Detect which cell encompasses the target text, then output its [X, Y] center coordinate. 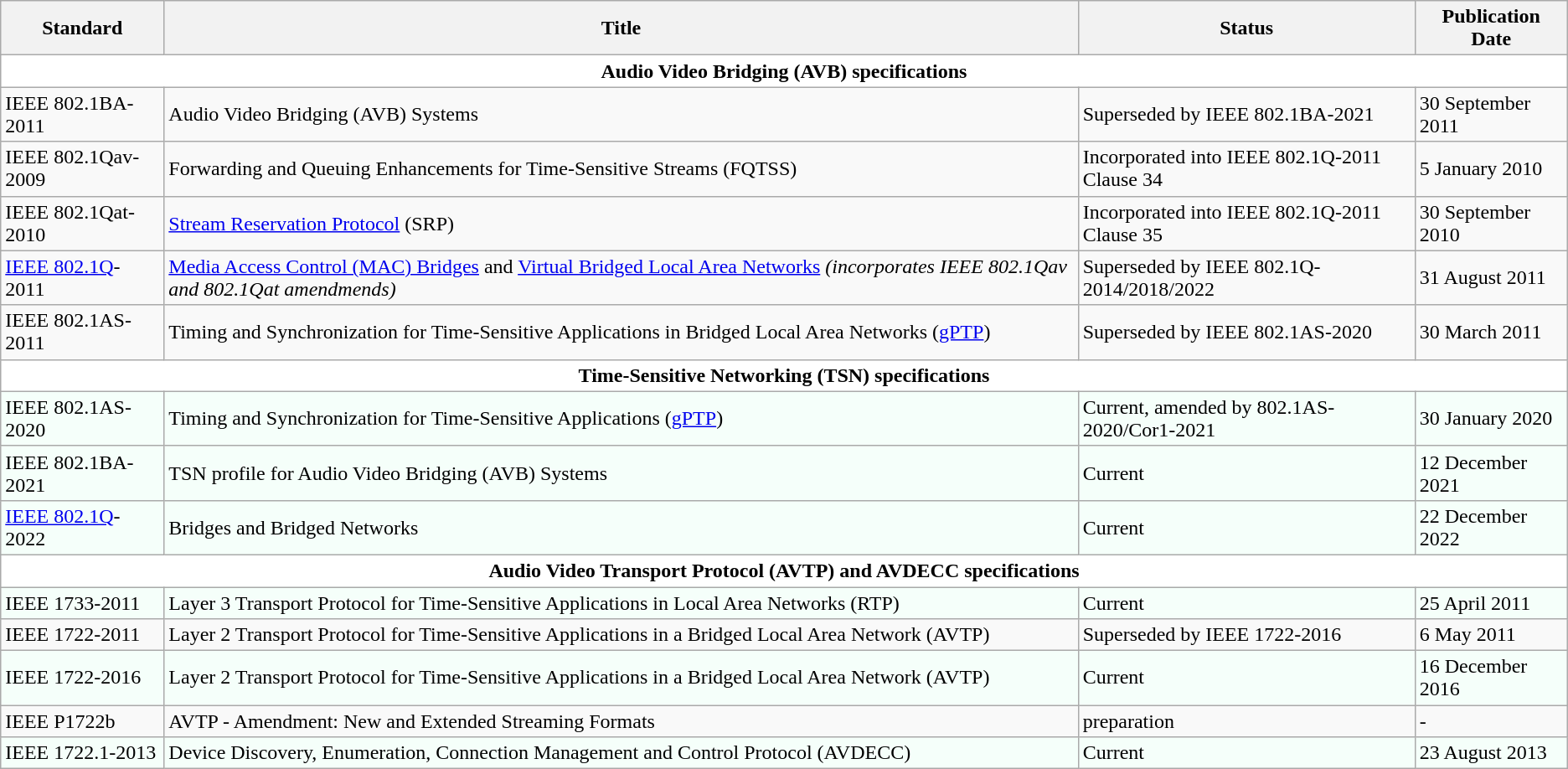
30 January 2020 [1491, 419]
6 May 2011 [1491, 635]
Audio Video Bridging (AVB) Systems [622, 114]
31 August 2011 [1491, 278]
23 August 2013 [1491, 753]
Superseded by IEEE 802.1BA-2021 [1246, 114]
Layer 3 Transport Protocol for Time-Sensitive Applications in Local Area Networks (RTP) [622, 602]
TSN profile for Audio Video Bridging (AVB) Systems [622, 472]
IEEE 802.1AS-2011 [82, 332]
Audio Video Bridging (AVB) specifications [784, 71]
preparation [1246, 721]
IEEE 802.1Q-2011 [82, 278]
Publication Date [1491, 28]
Incorporated into IEEE 802.1Q-2011 Clause 34 [1246, 169]
Stream Reservation Protocol (SRP) [622, 223]
25 April 2011 [1491, 602]
IEEE 802.1Qav-2009 [82, 169]
Incorporated into IEEE 802.1Q-2011 Clause 35 [1246, 223]
Standard [82, 28]
Superseded by IEEE 802.1Q-2014/2018/2022 [1246, 278]
Status [1246, 28]
IEEE 802.1BA-2011 [82, 114]
Timing and Synchronization for Time-Sensitive Applications (gPTP) [622, 419]
- [1491, 721]
5 January 2010 [1491, 169]
IEEE 1722-2011 [82, 635]
IEEE 1722-2016 [82, 679]
Current, amended by 802.1AS-2020/Cor1-2021 [1246, 419]
16 December 2016 [1491, 679]
AVTP - Amendment: New and Extended Streaming Formats [622, 721]
Timing and Synchronization for Time-Sensitive Applications in Bridged Local Area Networks (gPTP) [622, 332]
Forwarding and Queuing Enhancements for Time-Sensitive Streams (FQTSS) [622, 169]
Title [622, 28]
30 September 2011 [1491, 114]
IEEE 802.1Qat-2010 [82, 223]
Media Access Control (MAC) Bridges and Virtual Bridged Local Area Networks (incorporates IEEE 802.1Qav and 802.1Qat amendmends) [622, 278]
12 December 2021 [1491, 472]
IEEE 802.1BA-2021 [82, 472]
IEEE 802.1Q-2022 [82, 528]
IEEE 1733-2011 [82, 602]
Superseded by IEEE 1722-2016 [1246, 635]
Audio Video Transport Protocol (AVTP) and AVDECC specifications [784, 570]
IEEE 1722.1-2013 [82, 753]
Bridges and Bridged Networks [622, 528]
IEEE 802.1AS-2020 [82, 419]
IEEE P1722b [82, 721]
Superseded by IEEE 802.1AS-2020 [1246, 332]
Time-Sensitive Networking (TSN) specifications [784, 375]
Device Discovery, Enumeration, Connection Management and Control Protocol (AVDECC) [622, 753]
30 March 2011 [1491, 332]
22 December 2022 [1491, 528]
30 September 2010 [1491, 223]
